Return the (x, y) coordinate for the center point of the cell that contains the specified text.  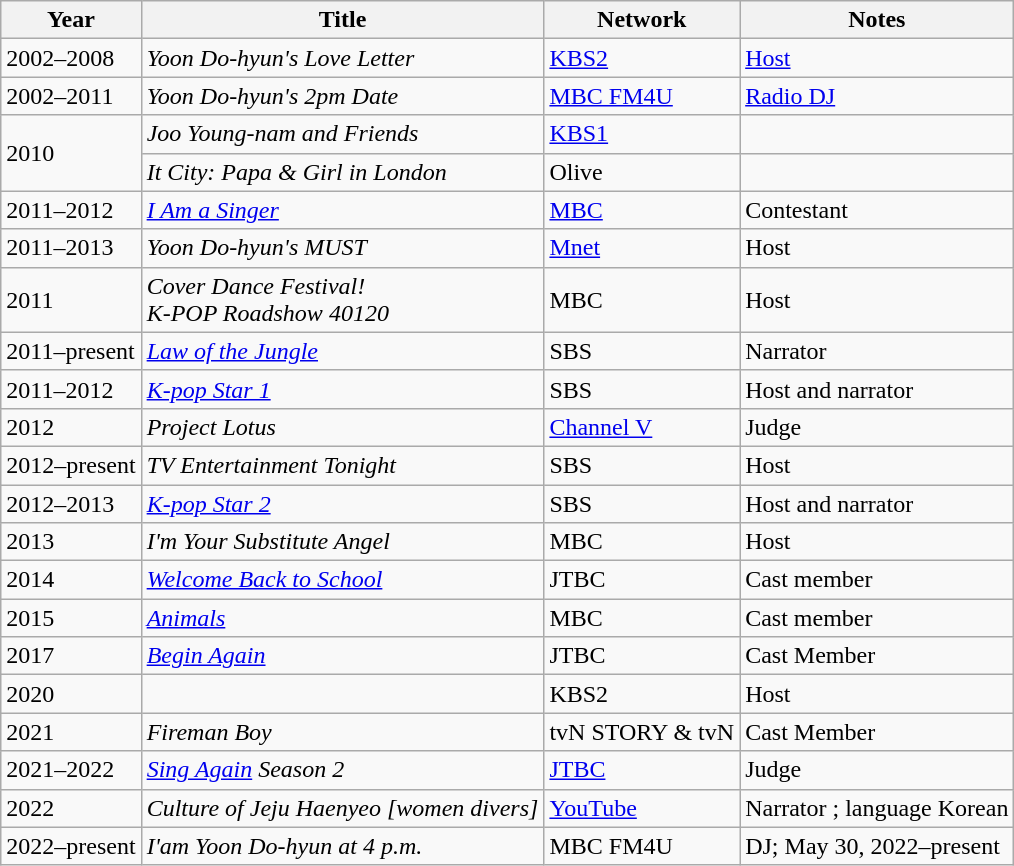
Sing Again Season 2 (342, 770)
I'am Yoon Do-hyun at 4 p.m. (342, 846)
TV Entertainment Tonight (342, 465)
Channel V (642, 427)
Begin Again (342, 656)
tvN STORY & tvN (642, 732)
Cover Dance Festival! K-POP Roadshow 40120 (342, 300)
Fireman Boy (342, 732)
Yoon Do-hyun's Love Letter (342, 58)
2021–2022 (71, 770)
Narrator (877, 351)
Welcome Back to School (342, 580)
2015 (71, 618)
2002–2011 (71, 96)
2011–present (71, 351)
2020 (71, 694)
2021 (71, 732)
Contestant (877, 210)
It City: Papa & Girl in London (342, 172)
Yoon Do-hyun's 2pm Date (342, 96)
K-pop Star 2 (342, 503)
Narrator ; language Korean (877, 808)
K-pop Star 1 (342, 389)
2013 (71, 542)
Animals (342, 618)
KBS1 (642, 134)
Notes (877, 20)
Year (71, 20)
I Am a Singer (342, 210)
2012–present (71, 465)
Network (642, 20)
I'm Your Substitute Angel (342, 542)
2012–2013 (71, 503)
Project Lotus (342, 427)
2014 (71, 580)
2022–present (71, 846)
Yoon Do-hyun's MUST (342, 248)
2022 (71, 808)
Law of the Jungle (342, 351)
2012 (71, 427)
2002–2008 (71, 58)
2017 (71, 656)
Mnet (642, 248)
YouTube (642, 808)
Culture of Jeju Haenyeo [women divers] (342, 808)
Joo Young-nam and Friends (342, 134)
2011–2013 (71, 248)
Title (342, 20)
2010 (71, 153)
Olive (642, 172)
2011 (71, 300)
Radio DJ (877, 96)
DJ; May 30, 2022–present (877, 846)
